Detect which cell encompasses the target text, then output its [x, y] center coordinate. 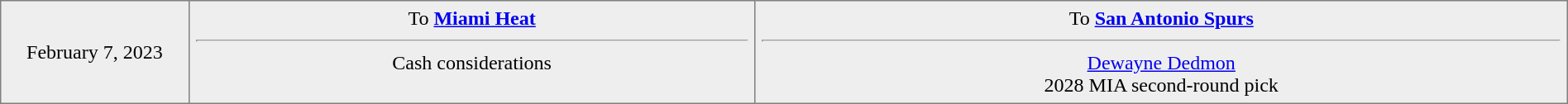
To San Antonio SpursDewayne Dedmon2028 MIA second-round pick [1161, 52]
To Miami HeatCash considerations [471, 52]
February 7, 2023 [94, 52]
